Locate the cell with the specified text and output its (X, Y) center coordinate. 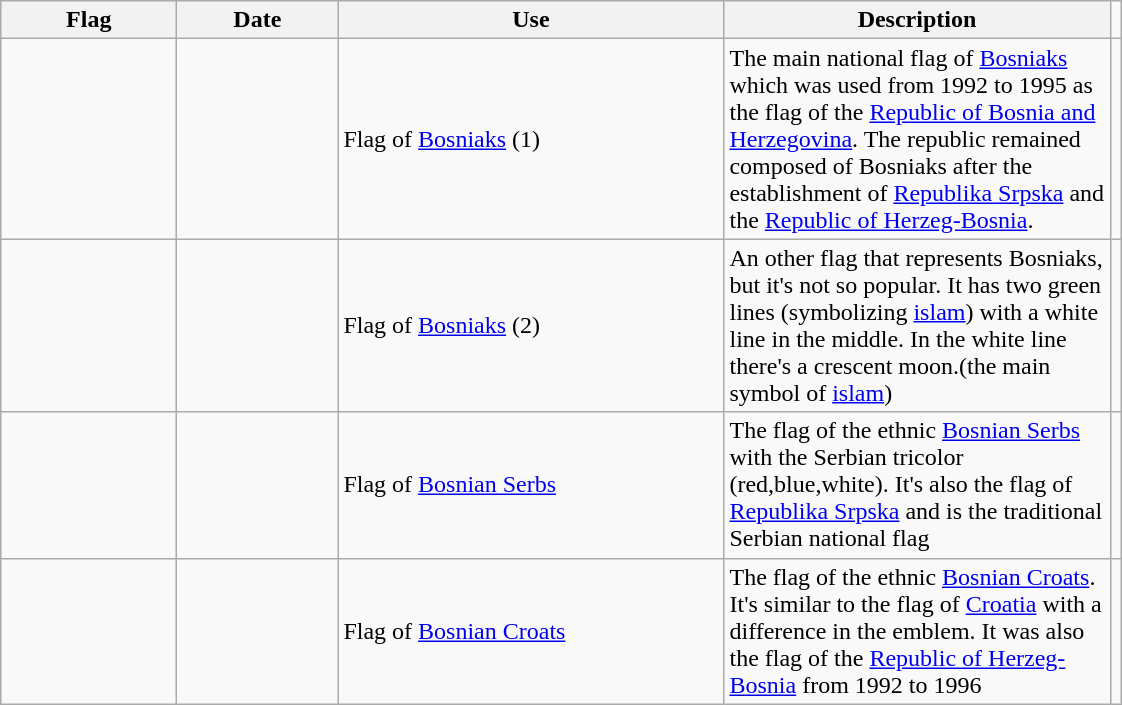
Date (258, 20)
Flag (89, 20)
Flag of Bosniaks (2) (531, 326)
Use (531, 20)
Flag of Bosnian Serbs (531, 485)
Description (917, 20)
Flag of Bosniaks (1) (531, 139)
Flag of Bosnian Croats (531, 631)
